Extract the [x, y] coordinate from the center of the cell holding the provided text.  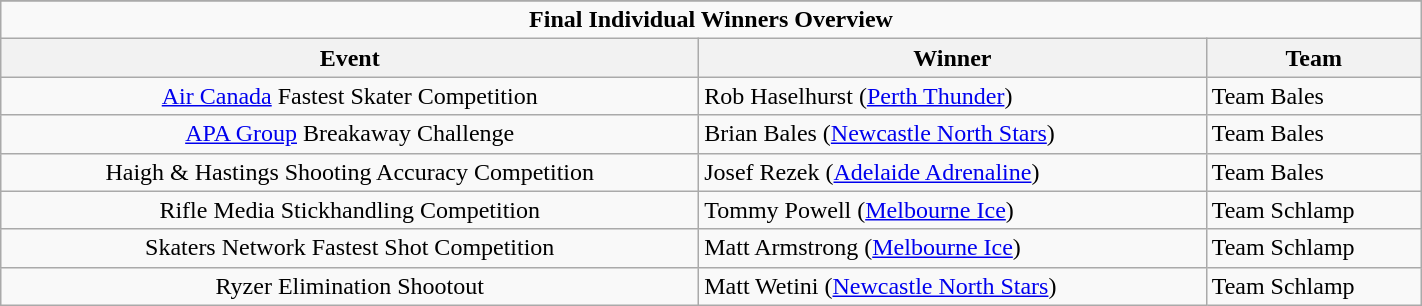
APA Group Breakaway Challenge [350, 134]
Josef Rezek (Adelaide Adrenaline) [952, 172]
Event [350, 58]
Ryzer Elimination Shootout [350, 286]
Matt Armstrong (Melbourne Ice) [952, 248]
Rob Haselhurst (Perth Thunder) [952, 96]
Tommy Powell (Melbourne Ice) [952, 210]
Rifle Media Stickhandling Competition [350, 210]
Winner [952, 58]
Haigh & Hastings Shooting Accuracy Competition [350, 172]
Skaters Network Fastest Shot Competition [350, 248]
Team [1314, 58]
Final Individual Winners Overview [711, 20]
Brian Bales (Newcastle North Stars) [952, 134]
Air Canada Fastest Skater Competition [350, 96]
Matt Wetini (Newcastle North Stars) [952, 286]
